Scan for the cell matching the given text and deliver its (x, y) coordinate at center. 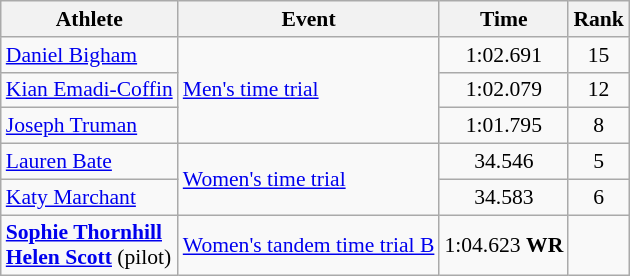
12 (598, 90)
34.546 (504, 162)
Daniel Bigham (90, 55)
Joseph Truman (90, 126)
Athlete (90, 19)
1:04.623 WR (504, 246)
Women's tandem time trial B (309, 246)
8 (598, 126)
Kian Emadi-Coffin (90, 90)
Men's time trial (309, 90)
Sophie ThornhillHelen Scott (pilot) (90, 246)
34.583 (504, 197)
6 (598, 197)
Event (309, 19)
Time (504, 19)
5 (598, 162)
1:01.795 (504, 126)
Katy Marchant (90, 197)
Lauren Bate (90, 162)
Rank (598, 19)
1:02.079 (504, 90)
1:02.691 (504, 55)
Women's time trial (309, 180)
15 (598, 55)
